Scan for the cell matching the given text and deliver its [x, y] coordinate at center. 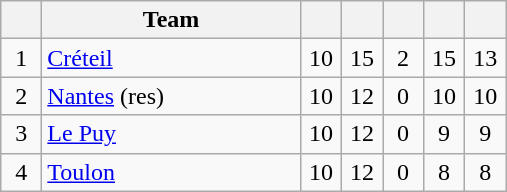
1 [22, 58]
Team [172, 20]
3 [22, 134]
Le Puy [172, 134]
Nantes (res) [172, 96]
4 [22, 172]
Toulon [172, 172]
13 [486, 58]
Créteil [172, 58]
